Extract the [x, y] coordinate from the center of the cell holding the provided text.  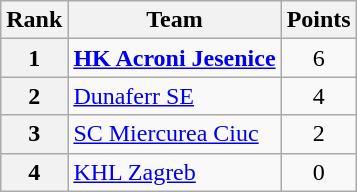
Points [318, 20]
Team [174, 20]
6 [318, 58]
HK Acroni Jesenice [174, 58]
Dunaferr SE [174, 96]
Rank [34, 20]
1 [34, 58]
SC Miercurea Ciuc [174, 134]
KHL Zagreb [174, 172]
3 [34, 134]
0 [318, 172]
